Scan for the cell matching the given text and deliver its (X, Y) coordinate at center. 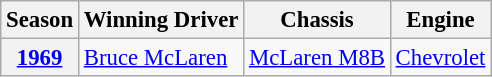
Season (40, 20)
Bruce McLaren (160, 58)
Chevrolet (440, 58)
1969 (40, 58)
Engine (440, 20)
McLaren M8B (318, 58)
Chassis (318, 20)
Winning Driver (160, 20)
